Detect which cell encompasses the target text, then output its [X, Y] center coordinate. 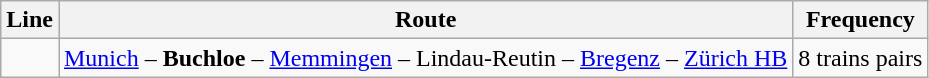
Route [425, 20]
Line [30, 20]
8 trains pairs [860, 58]
Frequency [860, 20]
Munich – Buchloe – Memmingen – Lindau-Reutin – Bregenz – Zürich HB [425, 58]
